Search for the cell housing the specified text and yield its [X, Y] center coordinate. 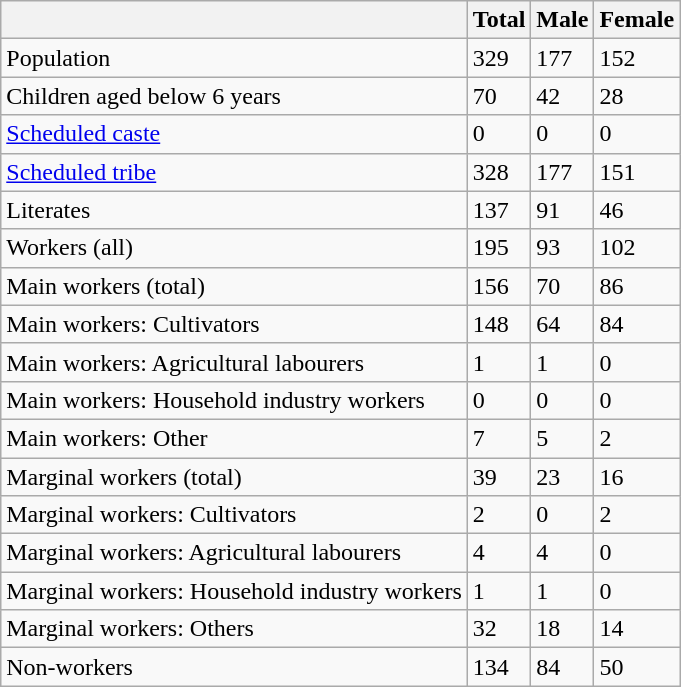
Non-workers [234, 667]
328 [499, 172]
Main workers: Household industry workers [234, 400]
93 [562, 248]
156 [499, 286]
Workers (all) [234, 248]
7 [499, 438]
Female [637, 20]
134 [499, 667]
16 [637, 477]
Main workers: Agricultural labourers [234, 362]
Literates [234, 210]
5 [562, 438]
151 [637, 172]
Children aged below 6 years [234, 96]
Marginal workers: Agricultural labourers [234, 553]
46 [637, 210]
Total [499, 20]
42 [562, 96]
86 [637, 286]
Male [562, 20]
18 [562, 629]
Scheduled caste [234, 134]
Marginal workers: Cultivators [234, 515]
152 [637, 58]
91 [562, 210]
23 [562, 477]
329 [499, 58]
102 [637, 248]
195 [499, 248]
28 [637, 96]
137 [499, 210]
148 [499, 324]
Marginal workers: Others [234, 629]
Main workers: Other [234, 438]
Scheduled tribe [234, 172]
64 [562, 324]
Main workers (total) [234, 286]
Main workers: Cultivators [234, 324]
39 [499, 477]
Population [234, 58]
Marginal workers (total) [234, 477]
32 [499, 629]
Marginal workers: Household industry workers [234, 591]
50 [637, 667]
14 [637, 629]
